Determine the (x, y) coordinate at the center of the cell enclosing the given text.  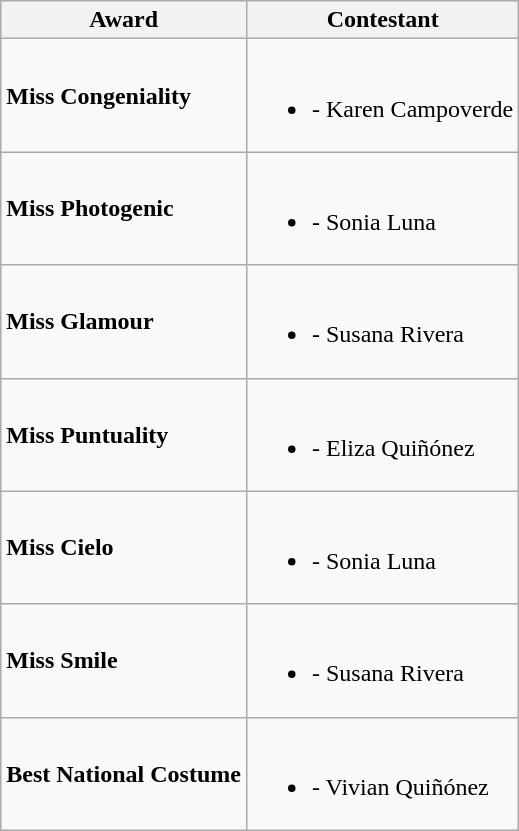
Miss Cielo (124, 548)
Award (124, 20)
- Vivian Quiñónez (382, 774)
Miss Smile (124, 660)
- Eliza Quiñónez (382, 434)
Miss Congeniality (124, 96)
Miss Puntuality (124, 434)
Miss Photogenic (124, 208)
Contestant (382, 20)
Best National Costume (124, 774)
Miss Glamour (124, 322)
- Karen Campoverde (382, 96)
